Provide the [x, y] coordinate of the cell's center where the given text is located.  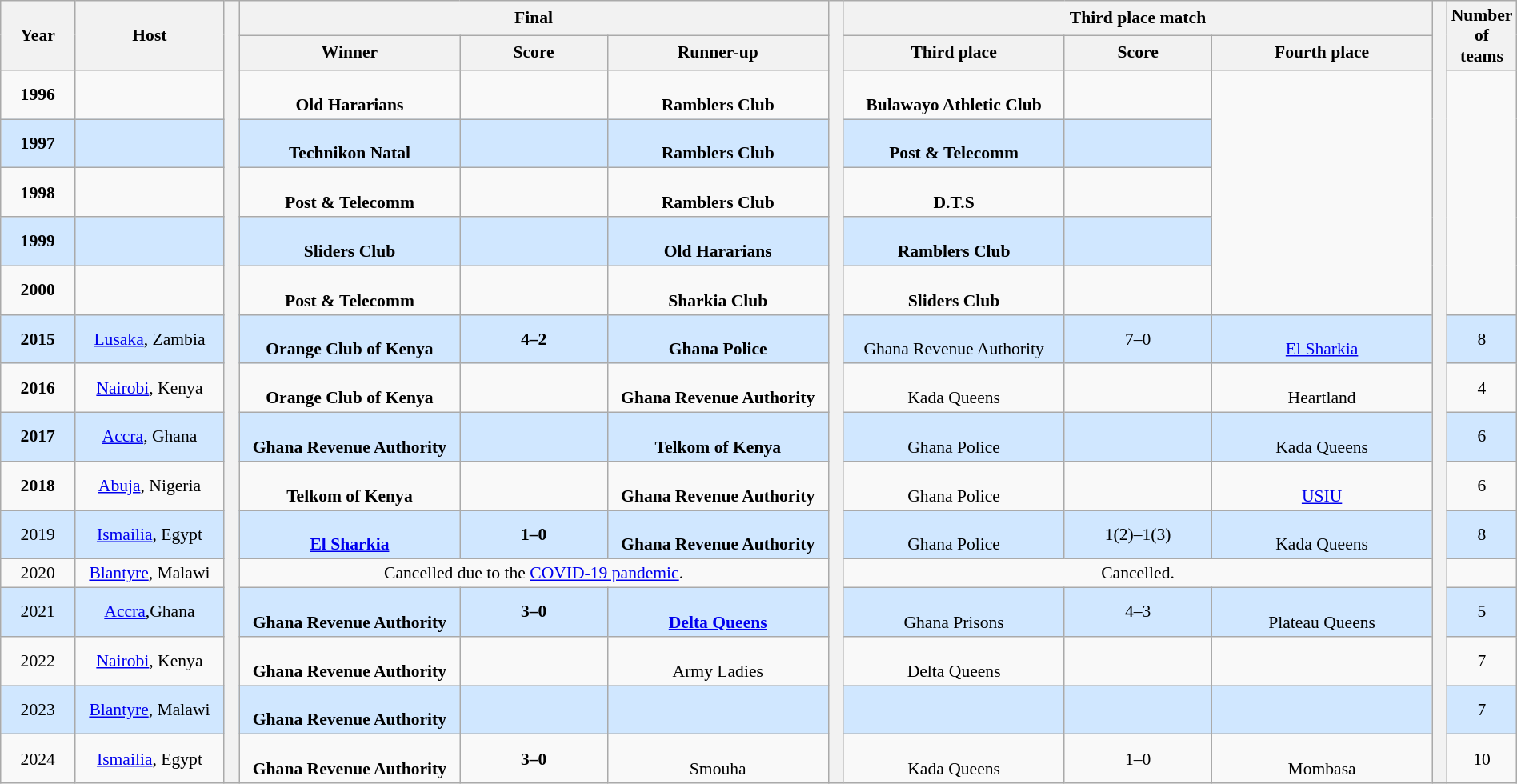
Third place match [1138, 18]
Abuja, Nigeria [150, 486]
5 [1482, 613]
Accra, Ghana [150, 437]
Runner-up [718, 53]
Year [38, 35]
1997 [38, 144]
Heartland [1322, 389]
USIU [1322, 486]
4 [1482, 389]
2017 [38, 437]
Bulawayo Athletic Club [954, 94]
10 [1482, 758]
Winner [350, 53]
Final [534, 18]
2024 [38, 758]
1(2)–1(3) [1138, 534]
7–0 [1138, 339]
2020 [38, 574]
1998 [38, 192]
2018 [38, 486]
Cancelled due to the COVID-19 pandemic. [534, 574]
1996 [38, 94]
2023 [38, 710]
Host [150, 35]
4–2 [534, 339]
Mombasa [1322, 758]
Plateau Queens [1322, 613]
Smouha [718, 758]
2019 [38, 534]
Fourth place [1322, 53]
4–3 [1138, 613]
Army Ladies [718, 661]
Cancelled. [1138, 574]
2022 [38, 661]
Ghana Prisons [954, 613]
Lusaka, Zambia [150, 339]
Technikon Natal [350, 144]
Accra,Ghana [150, 613]
2021 [38, 613]
2015 [38, 339]
D.T.S [954, 192]
1999 [38, 242]
Sharkia Club [718, 290]
Number of teams [1482, 35]
Third place [954, 53]
2000 [38, 290]
2016 [38, 389]
